Locate the cell with the specified text and output its (x, y) center coordinate. 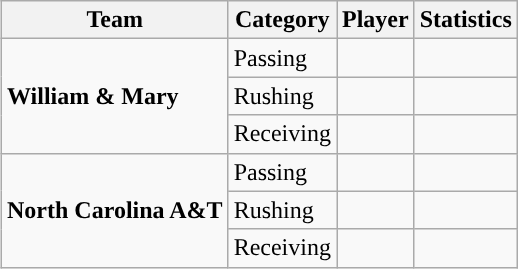
Category (282, 20)
William & Mary (114, 96)
Player (375, 20)
North Carolina A&T (114, 210)
Statistics (466, 20)
Team (114, 20)
